Locate the cell with the specified text and output its [X, Y] center coordinate. 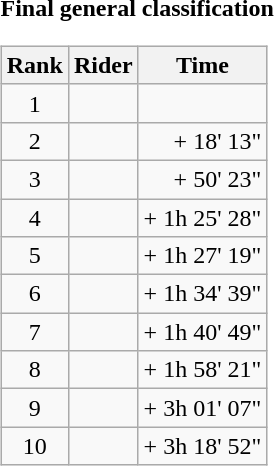
+ 1h 40' 49" [202, 332]
1 [34, 103]
4 [34, 217]
10 [34, 446]
+ 3h 18' 52" [202, 446]
3 [34, 179]
Time [202, 65]
5 [34, 256]
8 [34, 370]
+ 1h 27' 19" [202, 256]
6 [34, 294]
7 [34, 332]
2 [34, 141]
Rank [34, 65]
+ 1h 25' 28" [202, 217]
+ 18' 13" [202, 141]
+ 50' 23" [202, 179]
Rider [103, 65]
9 [34, 408]
+ 1h 34' 39" [202, 294]
+ 1h 58' 21" [202, 370]
+ 3h 01' 07" [202, 408]
